Capture the cell that displays the provided text and extract its (x, y) central coordinate. 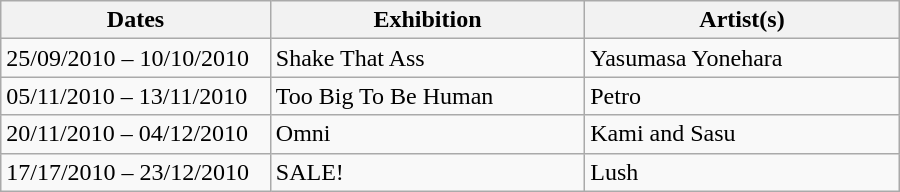
Lush (742, 172)
Yasumasa Yonehara (742, 58)
Exhibition (427, 20)
Too Big To Be Human (427, 96)
Kami and Sasu (742, 134)
Omni (427, 134)
Artist(s) (742, 20)
SALE! (427, 172)
05/11/2010 – 13/11/2010 (136, 96)
Petro (742, 96)
Shake That Ass (427, 58)
Dates (136, 20)
17/17/2010 – 23/12/2010 (136, 172)
20/11/2010 – 04/12/2010 (136, 134)
25/09/2010 – 10/10/2010 (136, 58)
